Pinpoint the cell where the given text exists, returning its (X, Y) midpoint coordinate. 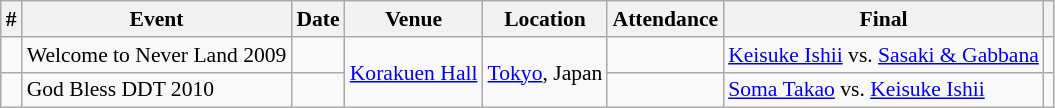
Soma Takao vs. Keisuke Ishii (884, 90)
Tokyo, Japan (546, 72)
Final (884, 19)
Venue (414, 19)
Keisuke Ishii vs. Sasaki & Gabbana (884, 55)
Korakuen Hall (414, 72)
Location (546, 19)
Attendance (665, 19)
Event (157, 19)
God Bless DDT 2010 (157, 90)
Date (318, 19)
# (12, 19)
Welcome to Never Land 2009 (157, 55)
